Return the (X, Y) coordinate for the center point of the cell that contains the specified text.  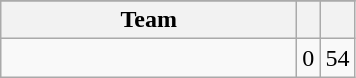
Team (149, 20)
0 (308, 58)
54 (338, 58)
